Return [X, Y] of the center of cell containing provided text 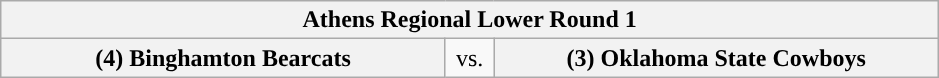
(3) Oklahoma State Cowboys [716, 58]
vs. [470, 58]
Athens Regional Lower Round 1 [470, 20]
(4) Binghamton Bearcats [224, 58]
